Provide the [x, y] coordinate of the cell's center where the given text is located.  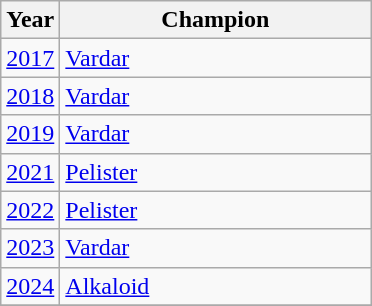
Alkaloid [216, 286]
Year [30, 20]
2024 [30, 286]
2021 [30, 172]
Champion [216, 20]
2019 [30, 134]
2018 [30, 96]
2017 [30, 58]
2023 [30, 248]
2022 [30, 210]
